Locate the cell with the specified text and output its (X, Y) center coordinate. 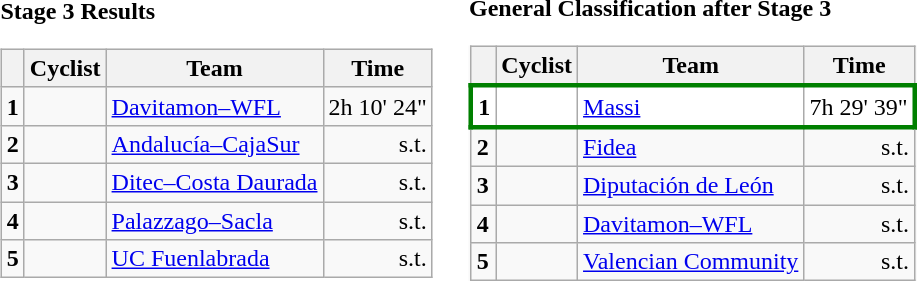
Ditec–Costa Daurada (214, 182)
Massi (691, 106)
Andalucía–CajaSur (214, 144)
7h 29' 39" (860, 106)
Fidea (691, 147)
Valencian Community (691, 262)
2h 10' 24" (378, 106)
Diputación de León (691, 185)
Palazzago–Sacla (214, 221)
UC Fuenlabrada (214, 259)
